Detect which cell encompasses the target text, then output its (X, Y) center coordinate. 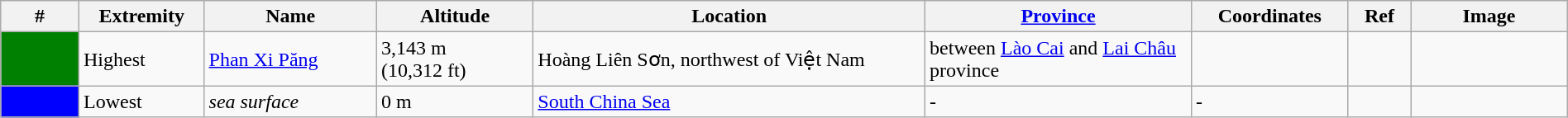
between Lào Cai and Lai Châu province (1059, 59)
0 m (455, 101)
Image (1489, 17)
Name (290, 17)
South China Sea (729, 101)
Location (729, 17)
3,143 m (10,312 ft) (455, 59)
Coordinates (1270, 17)
Ref (1379, 17)
Province (1059, 17)
Phan Xi Păng (290, 59)
Extremity (141, 17)
# (40, 17)
Hoàng Liên Sơn, northwest of Việt Nam (729, 59)
Highest (141, 59)
Lowest (141, 101)
Altitude (455, 17)
sea surface (290, 101)
